Identify which cell holds the provided text, then report its [x, y] central coordinate. 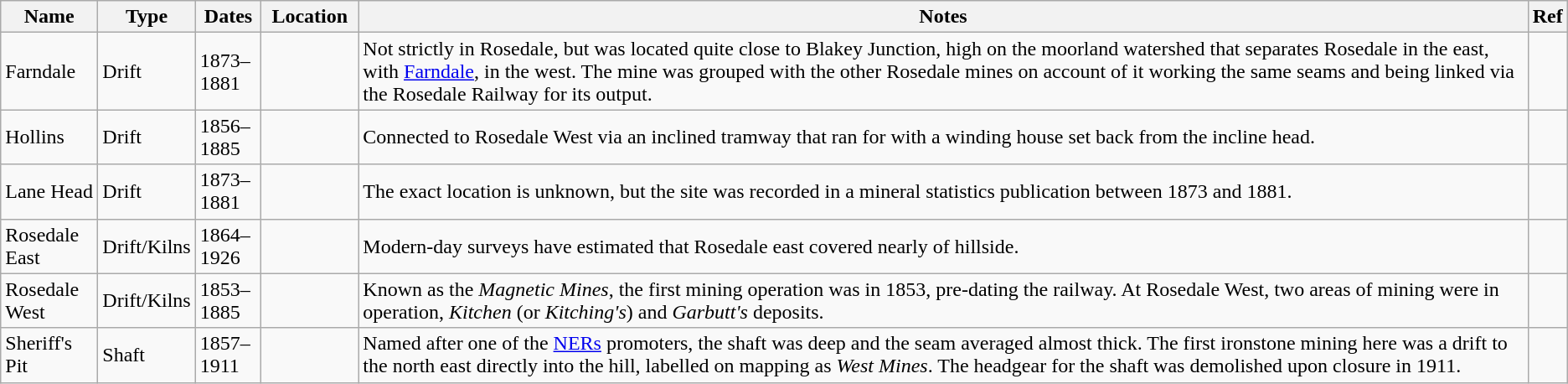
1857–1911 [228, 355]
Sheriff's Pit [49, 355]
Shaft [147, 355]
Lane Head [49, 191]
1856–1885 [228, 138]
Rosedale West [49, 300]
The exact location is unknown, but the site was recorded in a mineral statistics publication between 1873 and 1881. [943, 191]
Ref [1548, 17]
1864–1926 [228, 246]
Name [49, 17]
Farndale [49, 71]
1853–1885 [228, 300]
Modern-day surveys have estimated that Rosedale east covered nearly of hillside. [943, 246]
Location [310, 17]
Connected to Rosedale West via an inclined tramway that ran for with a winding house set back from the incline head. [943, 138]
Hollins [49, 138]
Rosedale East [49, 246]
Type [147, 17]
Dates [228, 17]
Notes [943, 17]
